Detect which cell encompasses the target text, then output its [X, Y] center coordinate. 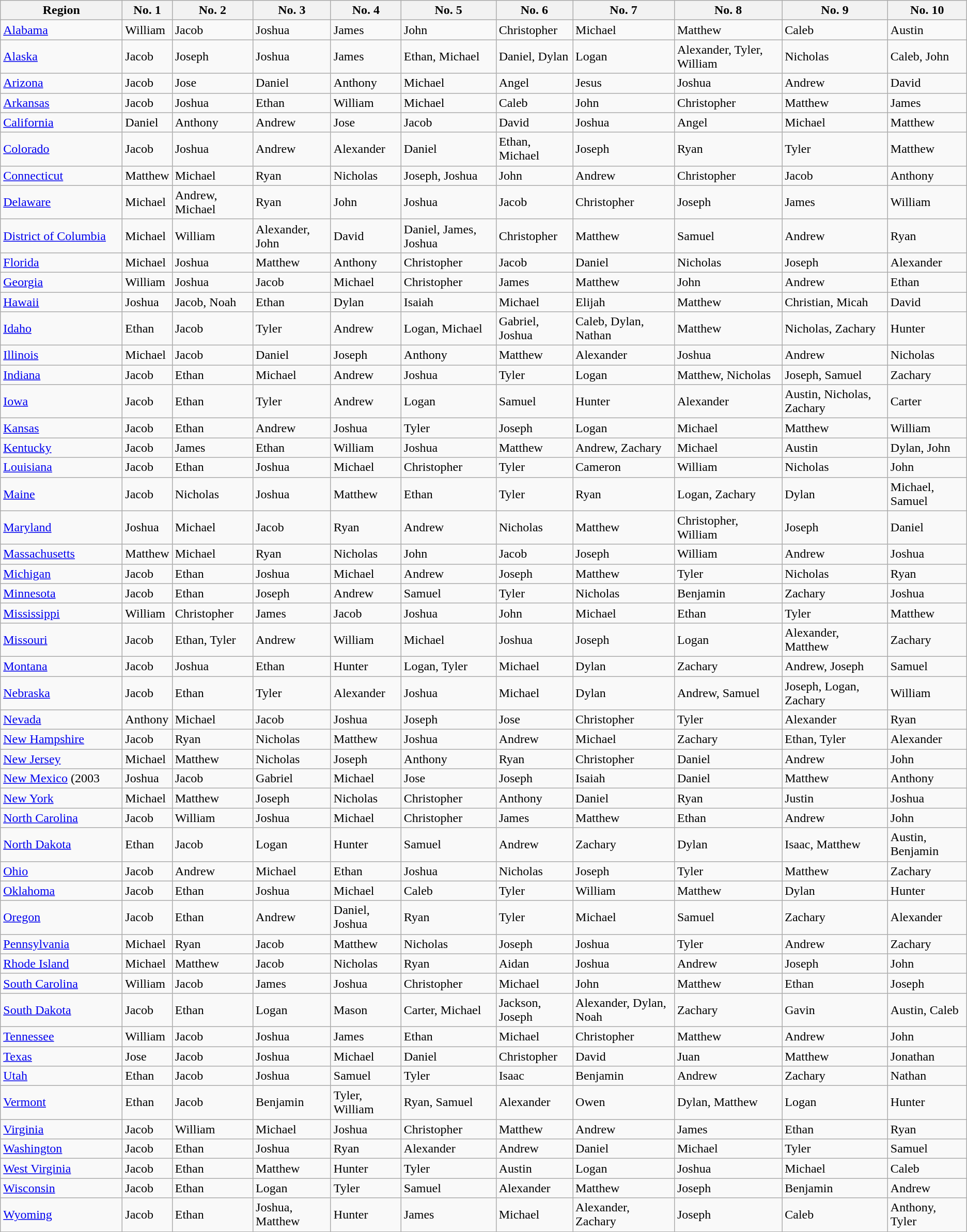
Arizona [61, 83]
Nevada [61, 720]
Austin, Nicholas, Zachary [835, 402]
District of Columbia [61, 235]
Carter, Michael [448, 1010]
Maryland [61, 528]
Dylan, Matthew [728, 1103]
Maine [61, 494]
New Mexico (2003 [61, 779]
Massachusetts [61, 554]
Matthew, Nicholas [728, 375]
Nebraska [61, 693]
Alexander, Tyler, William [728, 57]
Oregon [61, 917]
Connecticut [61, 176]
Andrew, Joseph [835, 666]
Arkansas [61, 103]
Andrew, Zachary [624, 448]
Owen [624, 1103]
Virginia [61, 1129]
Jesus [624, 83]
Ohio [61, 871]
Daniel, Dylan [534, 57]
No. 5 [448, 10]
New York [61, 798]
Caleb, Dylan, Nathan [624, 328]
Daniel, Joshua [366, 917]
Gabriel [292, 779]
Aidan [534, 964]
Daniel, James, Joshua [448, 235]
No. 4 [366, 10]
Michigan [61, 574]
Joseph, Samuel [835, 375]
Andrew, Michael [212, 202]
Justin [835, 798]
Logan, Zachary [728, 494]
Logan, Tyler [448, 666]
Jackson, Joseph [534, 1010]
Louisiana [61, 467]
Vermont [61, 1103]
Alexander, John [292, 235]
Colorado [61, 149]
Anthony, Tyler [927, 1214]
Indiana [61, 375]
Illinois [61, 355]
Joshua, Matthew [292, 1214]
No. 3 [292, 10]
West Virginia [61, 1168]
Minnesota [61, 593]
Christian, Micah [835, 302]
No. 6 [534, 10]
No. 7 [624, 10]
Wisconsin [61, 1188]
Gabriel, Joshua [534, 328]
No. 9 [835, 10]
Joseph, Joshua [448, 176]
Gavin [835, 1010]
No. 10 [927, 10]
Jonathan [927, 1056]
New Jersey [61, 759]
North Carolina [61, 818]
Andrew, Samuel [728, 693]
Alaska [61, 57]
Utah [61, 1076]
Pennsylvania [61, 944]
Alabama [61, 30]
Hawaii [61, 302]
Nathan [927, 1076]
Austin, Caleb [927, 1010]
Alexander, Dylan, Noah [624, 1010]
Iowa [61, 402]
Elijah [624, 302]
Region [61, 10]
Christopher, William [728, 528]
Dylan, John [927, 448]
Washington [61, 1149]
Caleb, John [927, 57]
Juan [728, 1056]
Carter [927, 402]
Jacob, Noah [212, 302]
Mississippi [61, 613]
South Dakota [61, 1010]
Cameron [624, 467]
Idaho [61, 328]
Kentucky [61, 448]
No. 8 [728, 10]
Kansas [61, 428]
Rhode Island [61, 964]
No. 2 [212, 10]
Joseph, Logan, Zachary [835, 693]
Missouri [61, 639]
Georgia [61, 282]
Tyler, William [366, 1103]
Delaware [61, 202]
Florida [61, 262]
Nicholas, Zachary [835, 328]
South Carolina [61, 983]
North Dakota [61, 845]
California [61, 122]
Montana [61, 666]
Isaac, Matthew [835, 845]
New Hampshire [61, 739]
Mason [366, 1010]
Austin, Benjamin [927, 845]
Isaac [534, 1076]
Michael, Samuel [927, 494]
Tennessee [61, 1036]
Alexander, Zachary [624, 1214]
Oklahoma [61, 891]
Texas [61, 1056]
Logan, Michael [448, 328]
Wyoming [61, 1214]
No. 1 [147, 10]
Alexander, Matthew [835, 639]
Ryan, Samuel [448, 1103]
